Locate the cell with the specified text and output its [x, y] center coordinate. 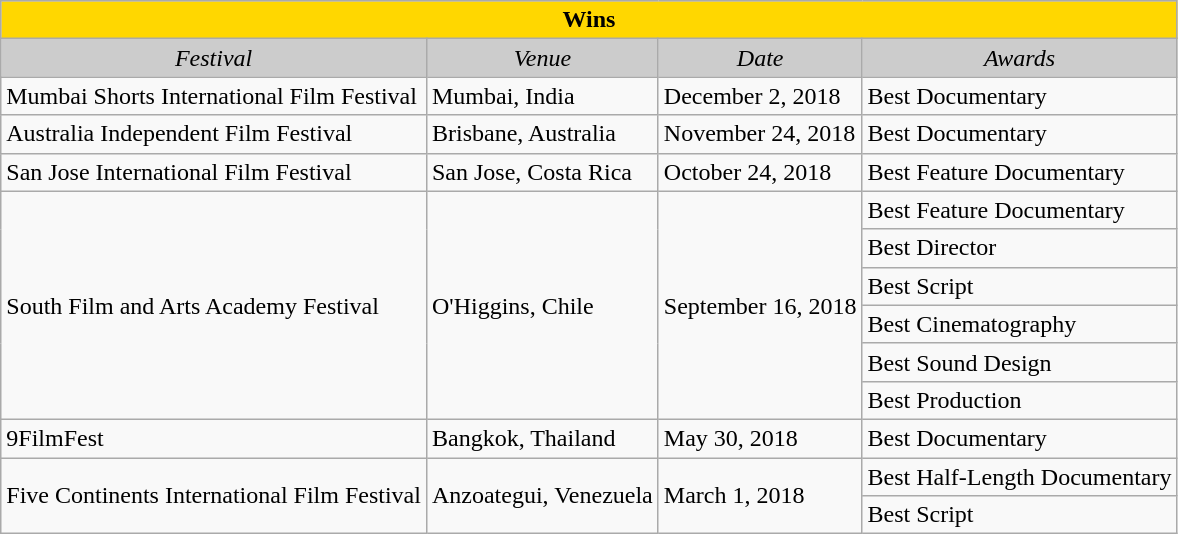
Best Sound Design [1020, 362]
Date [760, 58]
Best Cinematography [1020, 324]
Festival [214, 58]
Best Production [1020, 400]
March 1, 2018 [760, 496]
Venue [542, 58]
Australia Independent Film Festival [214, 134]
Mumbai, India [542, 96]
Bangkok, Thailand [542, 438]
November 24, 2018 [760, 134]
Wins [589, 20]
Anzoategui, Venezuela [542, 496]
San Jose International Film Festival [214, 172]
September 16, 2018 [760, 305]
South Film and Arts Academy Festival [214, 305]
Best Half-Length Documentary [1020, 477]
Best Director [1020, 248]
Brisbane, Australia [542, 134]
O'Higgins, Chile [542, 305]
Five Continents International Film Festival [214, 496]
October 24, 2018 [760, 172]
9FilmFest [214, 438]
San Jose, Costa Rica [542, 172]
Mumbai Shorts International Film Festival [214, 96]
Awards [1020, 58]
May 30, 2018 [760, 438]
December 2, 2018 [760, 96]
